Search for the cell housing the specified text and yield its (x, y) center coordinate. 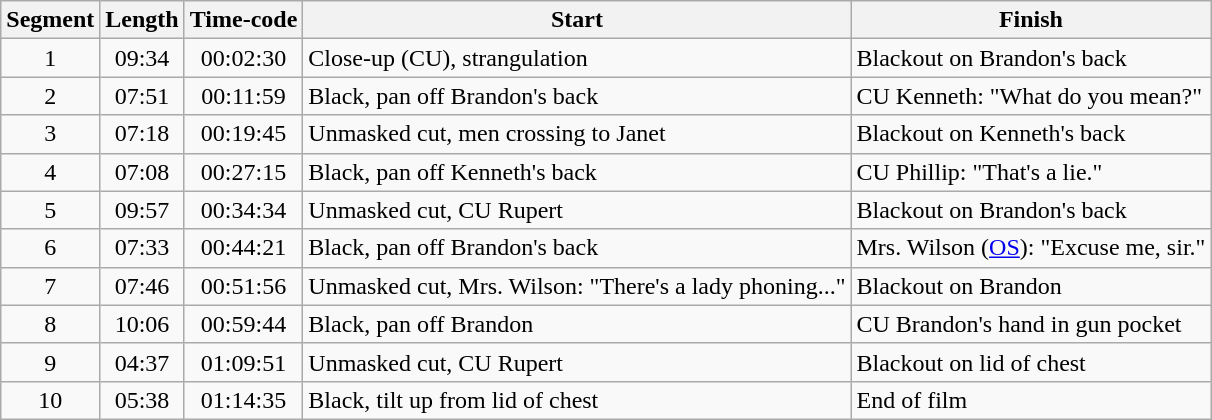
00:11:59 (244, 96)
Finish (1031, 20)
Blackout on lid of chest (1031, 362)
8 (50, 324)
Time-code (244, 20)
CU Brandon's hand in gun pocket (1031, 324)
10:06 (142, 324)
00:51:56 (244, 286)
Unmasked cut, men crossing to Janet (577, 134)
07:51 (142, 96)
05:38 (142, 400)
2 (50, 96)
Unmasked cut, Mrs. Wilson: "There's a lady phoning..." (577, 286)
Start (577, 20)
09:34 (142, 58)
01:14:35 (244, 400)
Blackout on Kenneth's back (1031, 134)
07:08 (142, 172)
Mrs. Wilson (OS): "Excuse me, sir." (1031, 248)
Close-up (CU), strangulation (577, 58)
3 (50, 134)
07:33 (142, 248)
07:18 (142, 134)
07:46 (142, 286)
01:09:51 (244, 362)
1 (50, 58)
5 (50, 210)
6 (50, 248)
End of film (1031, 400)
9 (50, 362)
4 (50, 172)
09:57 (142, 210)
Length (142, 20)
Black, tilt up from lid of chest (577, 400)
10 (50, 400)
Black, pan off Kenneth's back (577, 172)
Segment (50, 20)
00:19:45 (244, 134)
04:37 (142, 362)
Blackout on Brandon (1031, 286)
CU Kenneth: "What do you mean?" (1031, 96)
Black, pan off Brandon (577, 324)
00:59:44 (244, 324)
00:34:34 (244, 210)
00:44:21 (244, 248)
00:27:15 (244, 172)
CU Phillip: "That's a lie." (1031, 172)
00:02:30 (244, 58)
7 (50, 286)
